Identify which cell holds the provided text, then report its [x, y] central coordinate. 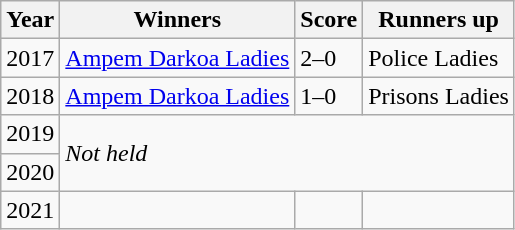
2017 [30, 58]
2020 [30, 172]
Score [329, 20]
Not held [288, 153]
2018 [30, 96]
Winners [178, 20]
2–0 [329, 58]
Prisons Ladies [439, 96]
2021 [30, 210]
2019 [30, 134]
1–0 [329, 96]
Runners up [439, 20]
Year [30, 20]
Police Ladies [439, 58]
